Capture the cell that displays the provided text and extract its [x, y] central coordinate. 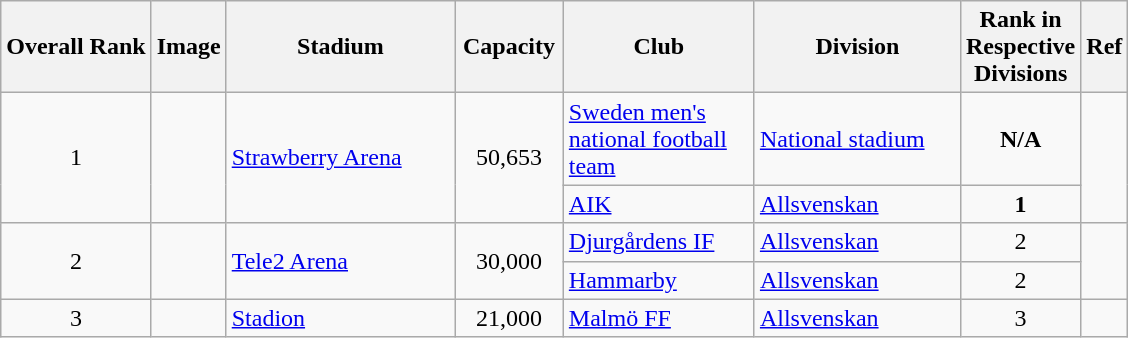
Strawberry Arena [340, 158]
Djurgårdens IF [658, 242]
AIK [658, 204]
Stadion [340, 318]
Hammarby [658, 280]
Overall Rank [76, 47]
Ref [1104, 47]
Club [658, 47]
Sweden men's national football team [658, 139]
50,653 [510, 158]
Image [188, 47]
Stadium [340, 47]
Division [857, 47]
N/A [1020, 139]
21,000 [510, 318]
Tele2 Arena [340, 261]
30,000 [510, 261]
Malmö FF [658, 318]
National stadium [857, 139]
Rank in Respective Divisions [1020, 47]
Capacity [510, 47]
